Pinpoint the cell where the given text exists, returning its [X, Y] midpoint coordinate. 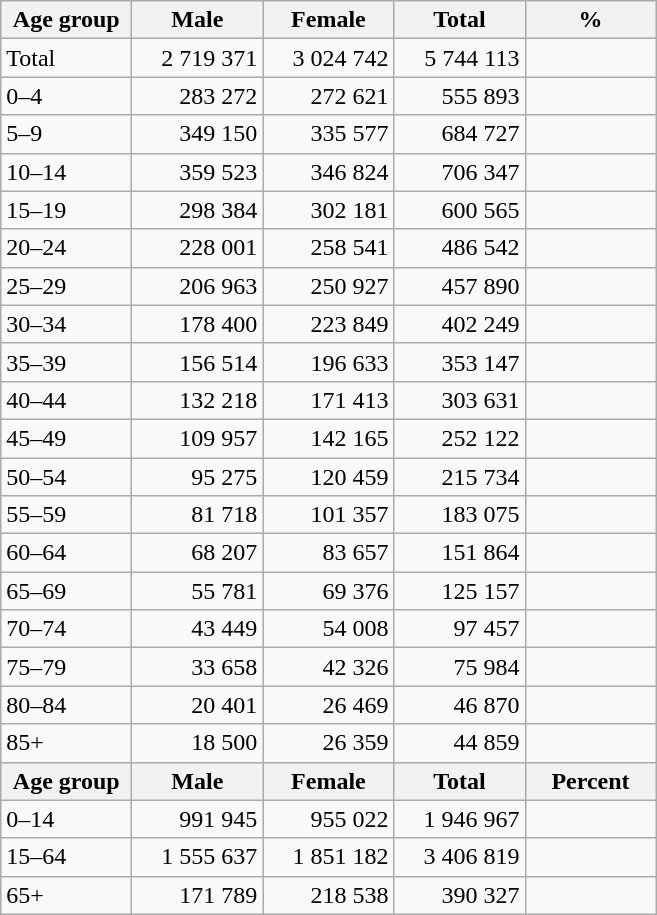
50–54 [66, 477]
30–34 [66, 324]
0–4 [66, 96]
302 181 [328, 210]
26 359 [328, 743]
335 577 [328, 134]
42 326 [328, 667]
5 744 113 [460, 58]
75 984 [460, 667]
991 945 [198, 819]
215 734 [460, 477]
25–29 [66, 286]
1 946 967 [460, 819]
10–14 [66, 172]
20–24 [66, 248]
40–44 [66, 400]
2 719 371 [198, 58]
132 218 [198, 400]
218 538 [328, 895]
33 658 [198, 667]
54 008 [328, 629]
228 001 [198, 248]
402 249 [460, 324]
75–79 [66, 667]
Percent [590, 781]
101 357 [328, 515]
55 781 [198, 591]
43 449 [198, 629]
684 727 [460, 134]
18 500 [198, 743]
95 275 [198, 477]
283 272 [198, 96]
69 376 [328, 591]
81 718 [198, 515]
80–84 [66, 705]
1 851 182 [328, 857]
20 401 [198, 705]
0–14 [66, 819]
955 022 [328, 819]
5–9 [66, 134]
151 864 [460, 553]
353 147 [460, 362]
206 963 [198, 286]
156 514 [198, 362]
3 024 742 [328, 58]
85+ [66, 743]
486 542 [460, 248]
97 457 [460, 629]
65+ [66, 895]
15–64 [66, 857]
346 824 [328, 172]
252 122 [460, 438]
196 633 [328, 362]
555 893 [460, 96]
70–74 [66, 629]
125 157 [460, 591]
% [590, 20]
120 459 [328, 477]
68 207 [198, 553]
171 789 [198, 895]
171 413 [328, 400]
303 631 [460, 400]
55–59 [66, 515]
390 327 [460, 895]
600 565 [460, 210]
1 555 637 [198, 857]
223 849 [328, 324]
15–19 [66, 210]
706 347 [460, 172]
26 469 [328, 705]
45–49 [66, 438]
183 075 [460, 515]
35–39 [66, 362]
250 927 [328, 286]
44 859 [460, 743]
60–64 [66, 553]
178 400 [198, 324]
46 870 [460, 705]
258 541 [328, 248]
457 890 [460, 286]
142 165 [328, 438]
65–69 [66, 591]
3 406 819 [460, 857]
109 957 [198, 438]
298 384 [198, 210]
83 657 [328, 553]
272 621 [328, 96]
349 150 [198, 134]
359 523 [198, 172]
